Identify which cell holds the provided text, then report its (x, y) central coordinate. 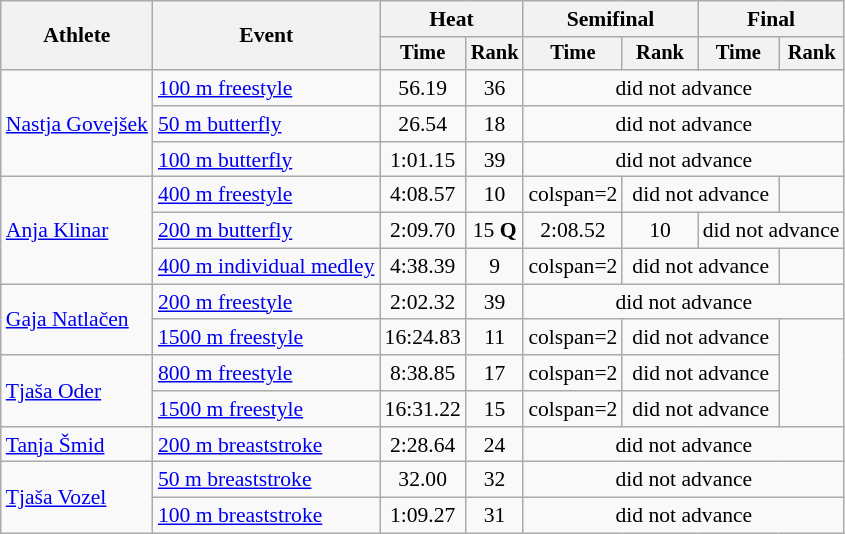
Tanja Šmid (77, 445)
200 m freestyle (266, 302)
18 (495, 124)
2:09.70 (423, 231)
100 m breaststroke (266, 516)
Final (772, 19)
800 m freestyle (266, 373)
11 (495, 338)
4:38.39 (423, 267)
8:38.85 (423, 373)
9 (495, 267)
400 m freestyle (266, 195)
2:02.32 (423, 302)
Tjaša Oder (77, 390)
2:08.52 (572, 231)
24 (495, 445)
Gaja Natlačen (77, 320)
15 (495, 409)
Nastja Govejšek (77, 124)
200 m butterfly (266, 231)
Heat (452, 19)
16:31.22 (423, 409)
50 m breaststroke (266, 480)
15 Q (495, 231)
100 m freestyle (266, 88)
32 (495, 480)
50 m butterfly (266, 124)
1:01.15 (423, 160)
1:09.27 (423, 516)
200 m breaststroke (266, 445)
56.19 (423, 88)
Anja Klinar (77, 230)
100 m butterfly (266, 160)
4:08.57 (423, 195)
31 (495, 516)
Tjaša Vozel (77, 498)
17 (495, 373)
Event (266, 36)
2:28.64 (423, 445)
16:24.83 (423, 338)
400 m individual medley (266, 267)
26.54 (423, 124)
Athlete (77, 36)
Semifinal (610, 19)
36 (495, 88)
32.00 (423, 480)
